Search for the cell housing the specified text and yield its (X, Y) center coordinate. 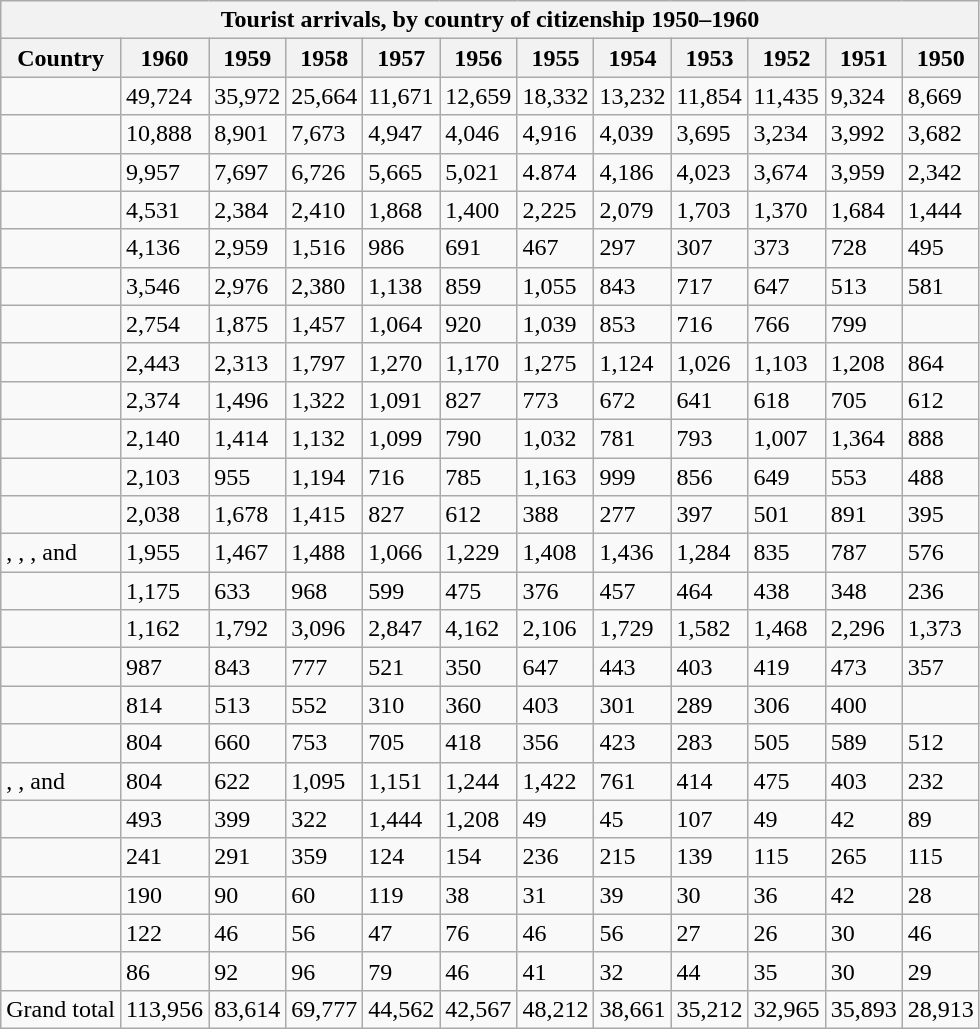
717 (710, 286)
1950 (940, 58)
1,064 (402, 324)
69,777 (324, 1009)
1,496 (248, 400)
322 (324, 819)
215 (632, 857)
44,562 (402, 1009)
350 (478, 667)
2,140 (164, 438)
423 (632, 743)
1,163 (556, 477)
92 (248, 971)
1960 (164, 58)
232 (940, 781)
27 (710, 933)
241 (164, 857)
3,234 (786, 134)
49,724 (164, 96)
987 (164, 667)
4,531 (164, 210)
1,797 (324, 362)
2,976 (248, 286)
357 (940, 667)
1,468 (786, 629)
119 (402, 895)
1955 (556, 58)
124 (402, 857)
799 (864, 324)
4,947 (402, 134)
26 (786, 933)
107 (710, 819)
283 (710, 743)
399 (248, 819)
2,959 (248, 248)
4,039 (632, 134)
388 (556, 515)
1,955 (164, 553)
4,186 (632, 172)
265 (864, 857)
2,847 (402, 629)
790 (478, 438)
1,488 (324, 553)
4.874 (556, 172)
31 (556, 895)
8,901 (248, 134)
1957 (402, 58)
60 (324, 895)
1958 (324, 58)
291 (248, 857)
891 (864, 515)
955 (248, 477)
4,136 (164, 248)
4,916 (556, 134)
649 (786, 477)
1,373 (940, 629)
32,965 (786, 1009)
122 (164, 933)
488 (940, 477)
76 (478, 933)
310 (402, 705)
414 (710, 781)
999 (632, 477)
3,674 (786, 172)
1959 (248, 58)
1,229 (478, 553)
1,792 (248, 629)
1,415 (324, 515)
1,124 (632, 362)
7,697 (248, 172)
773 (556, 400)
853 (632, 324)
277 (632, 515)
11,671 (402, 96)
599 (402, 591)
307 (710, 248)
1,408 (556, 553)
1,162 (164, 629)
154 (478, 857)
12,659 (478, 96)
83,614 (248, 1009)
289 (710, 705)
, , , and (61, 553)
1,194 (324, 477)
306 (786, 705)
785 (478, 477)
856 (710, 477)
400 (864, 705)
1,457 (324, 324)
42,567 (478, 1009)
9,324 (864, 96)
814 (164, 705)
10,888 (164, 134)
41 (556, 971)
2,374 (164, 400)
13,232 (632, 96)
96 (324, 971)
6,726 (324, 172)
4,023 (710, 172)
35,972 (248, 96)
1951 (864, 58)
864 (940, 362)
2,103 (164, 477)
438 (786, 591)
1,582 (710, 629)
11,854 (710, 96)
728 (864, 248)
581 (940, 286)
2,443 (164, 362)
1,151 (402, 781)
Country (61, 58)
1,284 (710, 553)
777 (324, 667)
360 (478, 705)
48,212 (556, 1009)
397 (710, 515)
4,046 (478, 134)
28 (940, 895)
622 (248, 781)
Tourist arrivals, by country of citizenship 1950–1960 (490, 20)
787 (864, 553)
968 (324, 591)
359 (324, 857)
1,026 (710, 362)
113,956 (164, 1009)
3,682 (940, 134)
618 (786, 400)
1,729 (632, 629)
672 (632, 400)
467 (556, 248)
835 (786, 553)
8,669 (940, 96)
419 (786, 667)
1,414 (248, 438)
45 (632, 819)
753 (324, 743)
1,684 (864, 210)
920 (478, 324)
443 (632, 667)
495 (940, 248)
35,212 (710, 1009)
35,893 (864, 1009)
89 (940, 819)
Grand total (61, 1009)
1,400 (478, 210)
44 (710, 971)
793 (710, 438)
1,322 (324, 400)
986 (402, 248)
576 (940, 553)
1,099 (402, 438)
2,296 (864, 629)
1,039 (556, 324)
457 (632, 591)
1,244 (478, 781)
691 (478, 248)
2,754 (164, 324)
79 (402, 971)
1,868 (402, 210)
139 (710, 857)
641 (710, 400)
1,138 (402, 286)
301 (632, 705)
418 (478, 743)
589 (864, 743)
1,175 (164, 591)
2,410 (324, 210)
39 (632, 895)
18,332 (556, 96)
190 (164, 895)
766 (786, 324)
1,364 (864, 438)
2,380 (324, 286)
1,467 (248, 553)
29 (940, 971)
2,079 (632, 210)
3,695 (710, 134)
1953 (710, 58)
1954 (632, 58)
36 (786, 895)
348 (864, 591)
761 (632, 781)
512 (940, 743)
1,066 (402, 553)
473 (864, 667)
505 (786, 743)
376 (556, 591)
90 (248, 895)
1,055 (556, 286)
1,703 (710, 210)
1,678 (248, 515)
3,959 (864, 172)
859 (478, 286)
1,875 (248, 324)
2,342 (940, 172)
1,422 (556, 781)
493 (164, 819)
3,992 (864, 134)
1,007 (786, 438)
1,032 (556, 438)
552 (324, 705)
1,132 (324, 438)
1,275 (556, 362)
3,096 (324, 629)
1,170 (478, 362)
1,436 (632, 553)
4,162 (478, 629)
25,664 (324, 96)
1,370 (786, 210)
2,106 (556, 629)
2,038 (164, 515)
1952 (786, 58)
32 (632, 971)
3,546 (164, 286)
781 (632, 438)
38 (478, 895)
38,661 (632, 1009)
47 (402, 933)
356 (556, 743)
373 (786, 248)
501 (786, 515)
464 (710, 591)
2,225 (556, 210)
28,913 (940, 1009)
660 (248, 743)
1,091 (402, 400)
888 (940, 438)
, , and (61, 781)
2,313 (248, 362)
1,095 (324, 781)
521 (402, 667)
5,021 (478, 172)
1,103 (786, 362)
86 (164, 971)
1956 (478, 58)
5,665 (402, 172)
297 (632, 248)
7,673 (324, 134)
633 (248, 591)
9,957 (164, 172)
11,435 (786, 96)
1,270 (402, 362)
553 (864, 477)
395 (940, 515)
1,516 (324, 248)
2,384 (248, 210)
35 (786, 971)
